Pinpoint the cell where the given text exists, returning its [X, Y] midpoint coordinate. 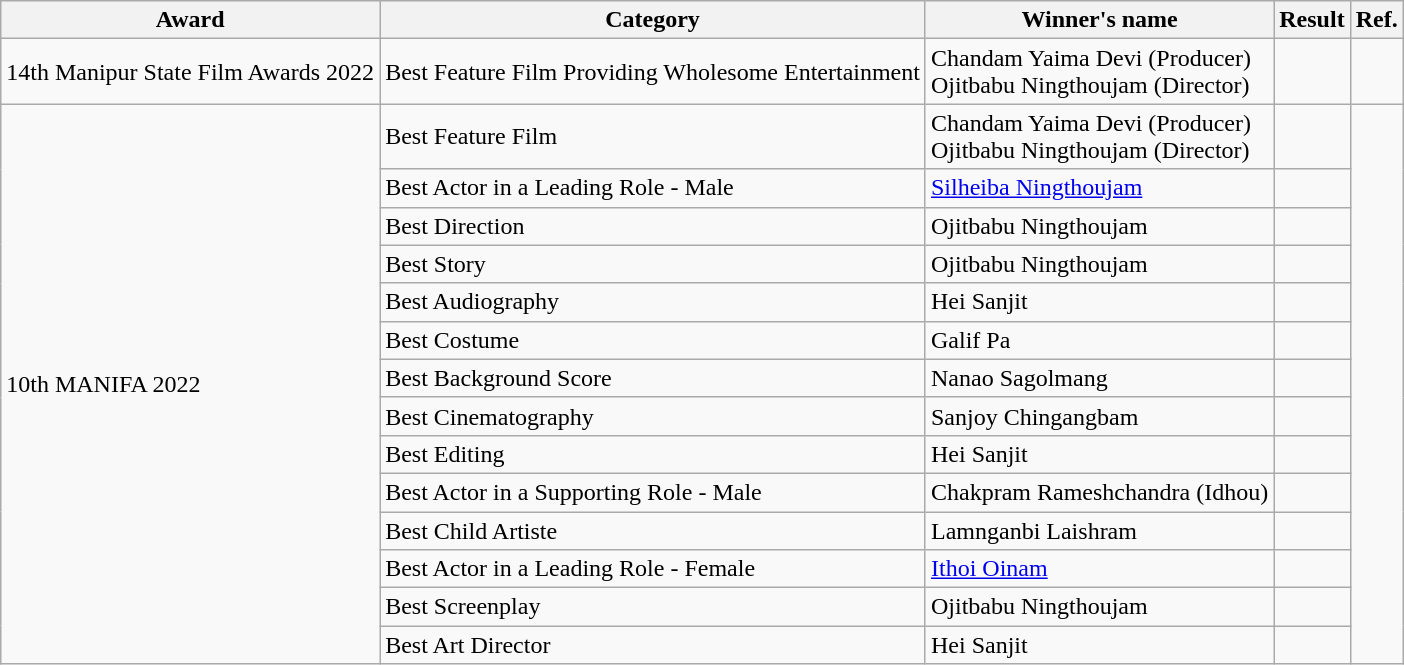
Winner's name [1099, 20]
Best Cinematography [653, 416]
Best Feature Film [653, 136]
Ithoi Oinam [1099, 569]
Award [190, 20]
Best Actor in a Leading Role - Male [653, 188]
Chakpram Rameshchandra (Idhou) [1099, 492]
Best Actor in a Supporting Role - Male [653, 492]
Best Costume [653, 340]
Lamnganbi Laishram [1099, 531]
Best Direction [653, 226]
Best Child Artiste [653, 531]
14th Manipur State Film Awards 2022 [190, 72]
Best Editing [653, 454]
Galif Pa [1099, 340]
Best Art Director [653, 645]
Silheiba Ningthoujam [1099, 188]
Best Feature Film Providing Wholesome Entertainment [653, 72]
Sanjoy Chingangbam [1099, 416]
Category [653, 20]
Best Story [653, 264]
Best Screenplay [653, 607]
Best Actor in a Leading Role - Female [653, 569]
10th MANIFA 2022 [190, 384]
Ref. [1376, 20]
Result [1312, 20]
Nanao Sagolmang [1099, 378]
Best Background Score [653, 378]
Best Audiography [653, 302]
